From the cell containing the given text, extract its center point as (x, y) coordinate. 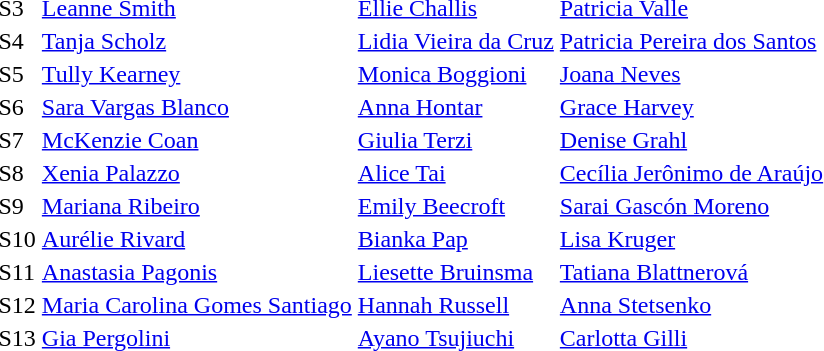
Tanja Scholz (196, 41)
Tully Kearney (196, 74)
Aurélie Rivard (196, 239)
Lisa Kruger (691, 239)
Bianka Pap (456, 239)
Cecília Jerônimo de Araújo (691, 173)
Anastasia Pagonis (196, 272)
Giulia Terzi (456, 140)
Liesette Bruinsma (456, 272)
Joana Neves (691, 74)
Maria Carolina Gomes Santiago (196, 305)
Alice Tai (456, 173)
Xenia Palazzo (196, 173)
Sara Vargas Blanco (196, 107)
Anna Stetsenko (691, 305)
Anna Hontar (456, 107)
Lidia Vieira da Cruz (456, 41)
Denise Grahl (691, 140)
Patricia Pereira dos Santos (691, 41)
Grace Harvey (691, 107)
McKenzie Coan (196, 140)
Tatiana Blattnerová (691, 272)
Hannah Russell (456, 305)
Sarai Gascón Moreno (691, 206)
Mariana Ribeiro (196, 206)
Monica Boggioni (456, 74)
Emily Beecroft (456, 206)
